Provide the (x, y) coordinate of the cell's center where the given text is located.  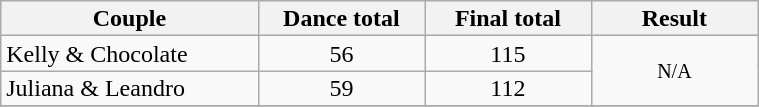
Juliana & Leandro (130, 88)
112 (508, 88)
Final total (508, 18)
Couple (130, 18)
Result (674, 18)
Dance total (341, 18)
Kelly & Chocolate (130, 54)
59 (341, 88)
56 (341, 54)
115 (508, 54)
N/A (674, 71)
